Identify which cell holds the provided text, then report its [x, y] central coordinate. 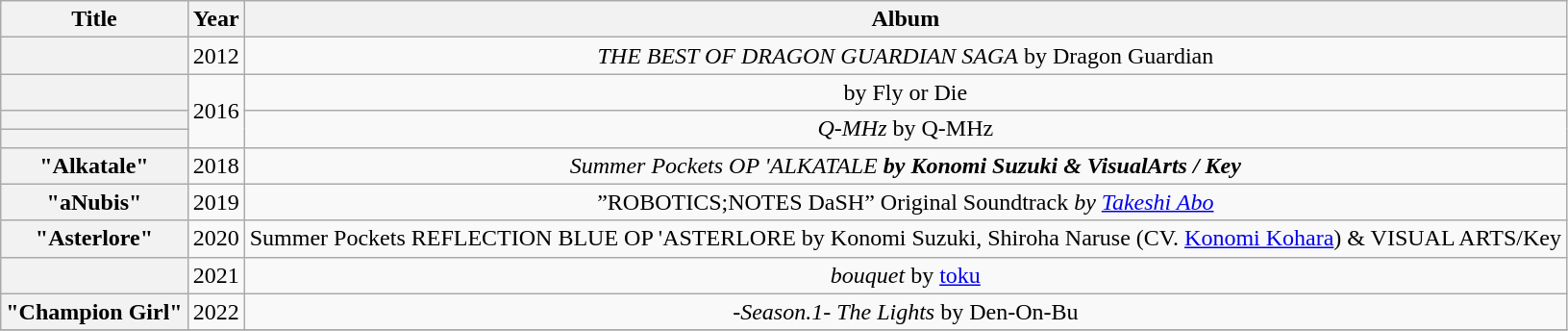
-Season.1- The Lights by Den-On-Bu [906, 312]
2016 [215, 111]
"Alkatale" [94, 165]
2021 [215, 275]
"Asterlore" [94, 239]
"aNubis" [94, 202]
Title [94, 19]
by Fly or Die [906, 92]
bouquet by toku [906, 275]
2019 [215, 202]
Summer Pockets OP 'ALKATALE by Konomi Suzuki & VisualArts / Key [906, 165]
2018 [215, 165]
Year [215, 19]
2012 [215, 56]
Summer Pockets REFLECTION BLUE OP 'ASTERLORE by Konomi Suzuki, Shiroha Naruse (CV. Konomi Kohara) & VISUAL ARTS/Key [906, 239]
”ROBOTICS;NOTES DaSH” Original Soundtrack by Takeshi Abo [906, 202]
2022 [215, 312]
Q-MHz by Q-MHz [906, 129]
THE BEST OF DRAGON GUARDIAN SAGA by Dragon Guardian [906, 56]
Album [906, 19]
"Champion Girl" [94, 312]
2020 [215, 239]
